Output the (X, Y) coordinate of the center of the cell containing the given text.  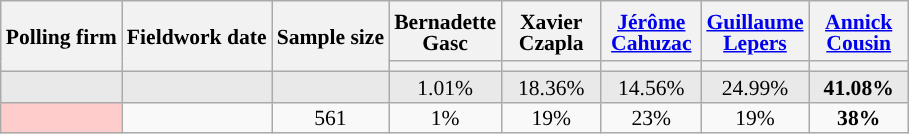
Xavier Czapla (551, 31)
Guillaume Lepers (754, 31)
14.56% (651, 86)
Fieldwork date (197, 36)
23% (651, 118)
Jérôme Cahuzac (651, 31)
18.36% (551, 86)
Bernadette Gasc (445, 31)
1.01% (445, 86)
Polling firm (62, 36)
38% (859, 118)
Annick Cousin (859, 31)
1% (445, 118)
Sample size (330, 36)
24.99% (754, 86)
561 (330, 118)
41.08% (859, 86)
